For the text-containing cell, return its midpoint in [X, Y] coordinate format. 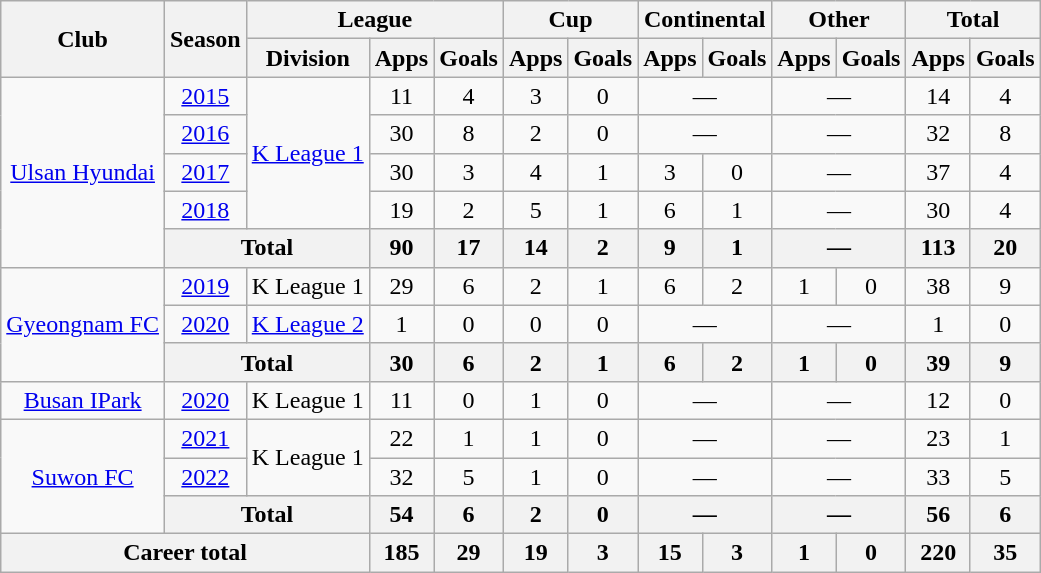
39 [938, 362]
20 [1005, 248]
Division [308, 58]
22 [401, 438]
12 [938, 400]
2017 [205, 172]
2016 [205, 134]
185 [401, 553]
Other [839, 20]
37 [938, 172]
2019 [205, 286]
2018 [205, 210]
23 [938, 438]
Suwon FC [83, 476]
Season [205, 39]
K League 2 [308, 324]
Club [83, 39]
90 [401, 248]
35 [1005, 553]
33 [938, 477]
2021 [205, 438]
54 [401, 515]
Cup [570, 20]
220 [938, 553]
Gyeongnam FC [83, 324]
2022 [205, 477]
Ulsan Hyundai [83, 172]
Continental [705, 20]
15 [670, 553]
Busan IPark [83, 400]
League [374, 20]
56 [938, 515]
113 [938, 248]
Career total [186, 553]
17 [469, 248]
2015 [205, 96]
38 [938, 286]
